Return (X, Y) of the center of cell containing provided text 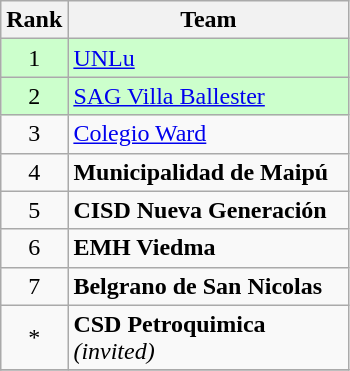
1 (34, 58)
* (34, 338)
Colegio Ward (208, 134)
6 (34, 248)
EMH Viedma (208, 248)
5 (34, 210)
3 (34, 134)
UNLu (208, 58)
2 (34, 96)
CISD Nueva Generación (208, 210)
CSD Petroquimica (invited) (208, 338)
Rank (34, 20)
4 (34, 172)
Team (208, 20)
Belgrano de San Nicolas (208, 286)
7 (34, 286)
SAG Villa Ballester (208, 96)
Municipalidad de Maipú (208, 172)
